Capture the cell that displays the provided text and extract its (X, Y) central coordinate. 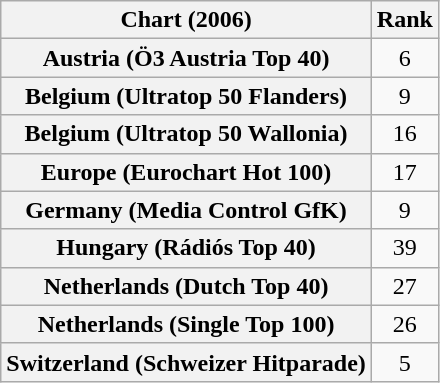
6 (404, 58)
Hungary (Rádiós Top 40) (186, 248)
Chart (2006) (186, 20)
Belgium (Ultratop 50 Flanders) (186, 96)
17 (404, 172)
39 (404, 248)
27 (404, 286)
Germany (Media Control GfK) (186, 210)
5 (404, 362)
Europe (Eurochart Hot 100) (186, 172)
16 (404, 134)
Belgium (Ultratop 50 Wallonia) (186, 134)
Switzerland (Schweizer Hitparade) (186, 362)
Rank (404, 20)
26 (404, 324)
Austria (Ö3 Austria Top 40) (186, 58)
Netherlands (Single Top 100) (186, 324)
Netherlands (Dutch Top 40) (186, 286)
